Search for the cell housing the specified text and yield its (x, y) center coordinate. 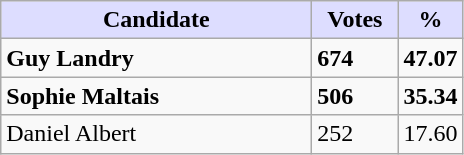
35.34 (430, 96)
252 (355, 134)
17.60 (430, 134)
Candidate (156, 20)
Daniel Albert (156, 134)
Guy Landry (156, 58)
506 (355, 96)
47.07 (430, 58)
% (430, 20)
674 (355, 58)
Sophie Maltais (156, 96)
Votes (355, 20)
